Output the (X, Y) coordinate of the center of the cell containing the given text.  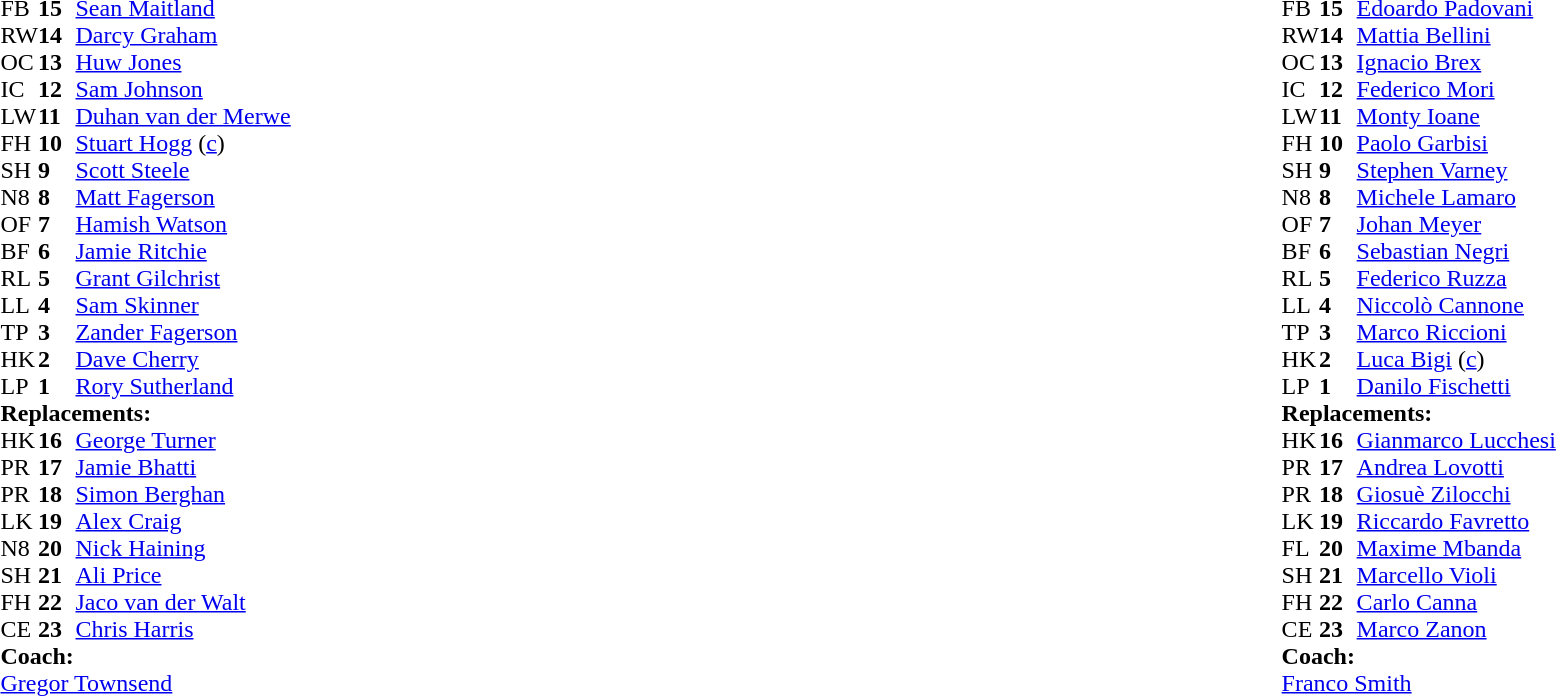
Zander Fagerson (184, 332)
Federico Ruzza (1456, 278)
Scott Steele (184, 170)
Marcello Violi (1456, 576)
Gianmarco Lucchesi (1456, 440)
Monty Ioane (1456, 116)
Paolo Garbisi (1456, 144)
Rory Sutherland (184, 386)
Carlo Canna (1456, 602)
Grant Gilchrist (184, 278)
Simon Berghan (184, 494)
Andrea Lovotti (1456, 468)
Riccardo Favretto (1456, 522)
Giosuè Zilocchi (1456, 494)
Luca Bigi (c) (1456, 360)
Maxime Mbanda (1456, 548)
Jaco van der Walt (184, 602)
Sam Johnson (184, 90)
Ali Price (184, 576)
Alex Craig (184, 522)
Sebastian Negri (1456, 252)
Hamish Watson (184, 224)
Jamie Bhatti (184, 468)
Stuart Hogg (c) (184, 144)
Niccolò Cannone (1456, 306)
Darcy Graham (184, 36)
Federico Mori (1456, 90)
Marco Riccioni (1456, 332)
George Turner (184, 440)
Huw Jones (184, 62)
Johan Meyer (1456, 224)
FL (1301, 548)
Nick Haining (184, 548)
Chris Harris (184, 630)
Ignacio Brex (1456, 62)
Stephen Varney (1456, 170)
Mattia Bellini (1456, 36)
Jamie Ritchie (184, 252)
Danilo Fischetti (1456, 386)
Marco Zanon (1456, 630)
Dave Cherry (184, 360)
Michele Lamaro (1456, 198)
Matt Fagerson (184, 198)
Sam Skinner (184, 306)
Duhan van der Merwe (184, 116)
